Return [x, y] of the center of cell containing provided text 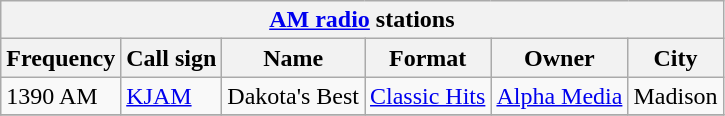
Dakota's Best [294, 96]
Name [294, 58]
KJAM [172, 96]
Owner [560, 58]
Frequency [61, 58]
AM radio stations [362, 20]
1390 AM [61, 96]
Format [427, 58]
Call sign [172, 58]
Alpha Media [560, 96]
Madison [676, 96]
Classic Hits [427, 96]
City [676, 58]
